For the text-containing cell, return its midpoint in (X, Y) coordinate format. 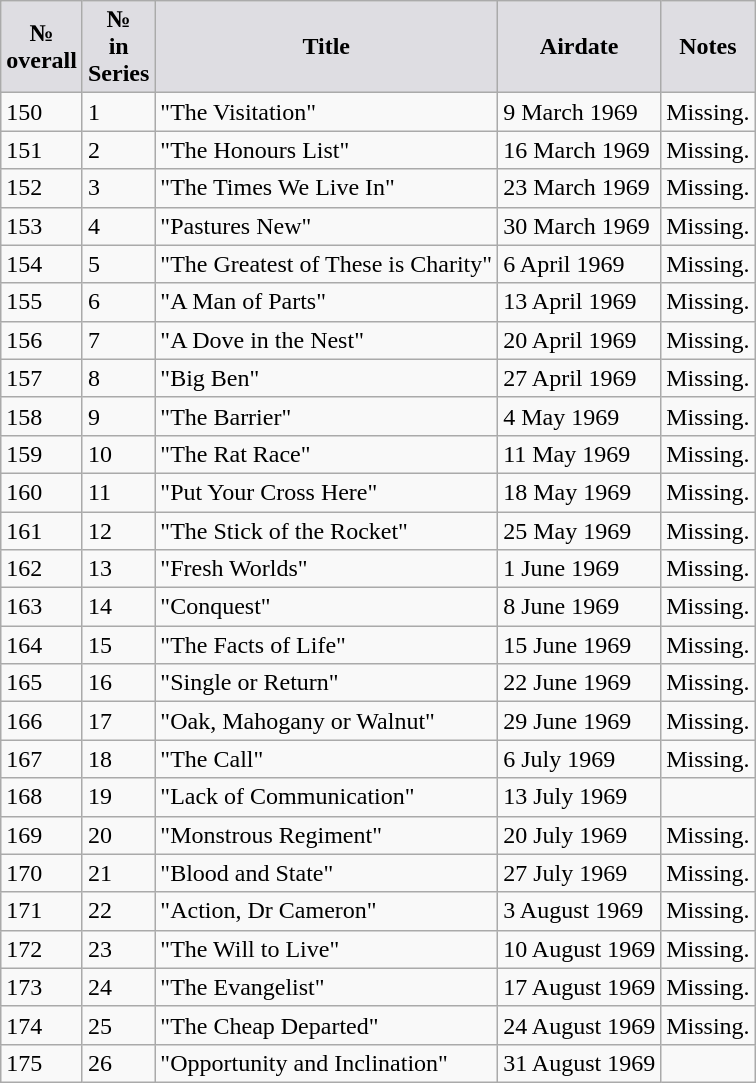
174 (42, 1025)
"Fresh Worlds" (326, 569)
161 (42, 531)
10 August 1969 (580, 949)
158 (42, 416)
"The Visitation" (326, 112)
8 June 1969 (580, 607)
13 April 1969 (580, 302)
159 (42, 454)
6 July 1969 (580, 759)
24 August 1969 (580, 1025)
6 (118, 302)
20 April 1969 (580, 340)
"Monstrous Regiment" (326, 835)
№inSeries (118, 47)
4 (118, 226)
170 (42, 873)
166 (42, 721)
164 (42, 645)
151 (42, 150)
3 August 1969 (580, 911)
150 (42, 112)
"Pastures New" (326, 226)
"The Cheap Departed" (326, 1025)
171 (42, 911)
30 March 1969 (580, 226)
"The Rat Race" (326, 454)
7 (118, 340)
13 (118, 569)
"The Facts of Life" (326, 645)
"The Greatest of These is Charity" (326, 264)
2 (118, 150)
Airdate (580, 47)
"Big Ben" (326, 378)
"Opportunity and Inclination" (326, 1063)
163 (42, 607)
11 (118, 492)
17 August 1969 (580, 987)
152 (42, 188)
"Conquest" (326, 607)
168 (42, 797)
16 March 1969 (580, 150)
22 June 1969 (580, 683)
"The Stick of the Rocket" (326, 531)
155 (42, 302)
25 (118, 1025)
172 (42, 949)
13 July 1969 (580, 797)
167 (42, 759)
5 (118, 264)
4 May 1969 (580, 416)
27 July 1969 (580, 873)
"Action, Dr Cameron" (326, 911)
160 (42, 492)
154 (42, 264)
169 (42, 835)
12 (118, 531)
"Oak, Mahogany or Walnut" (326, 721)
"The Will to Live" (326, 949)
24 (118, 987)
"The Evangelist" (326, 987)
"Lack of Communication" (326, 797)
16 (118, 683)
"The Times We Live In" (326, 188)
"Blood and State" (326, 873)
3 (118, 188)
153 (42, 226)
23 (118, 949)
9 (118, 416)
"Put Your Cross Here" (326, 492)
"The Call" (326, 759)
"The Honours List" (326, 150)
8 (118, 378)
9 March 1969 (580, 112)
6 April 1969 (580, 264)
15 (118, 645)
1 (118, 112)
10 (118, 454)
29 June 1969 (580, 721)
21 (118, 873)
15 June 1969 (580, 645)
20 (118, 835)
26 (118, 1063)
№overall (42, 47)
1 June 1969 (580, 569)
31 August 1969 (580, 1063)
"A Dove in the Nest" (326, 340)
27 April 1969 (580, 378)
156 (42, 340)
18 May 1969 (580, 492)
175 (42, 1063)
19 (118, 797)
157 (42, 378)
"Single or Return" (326, 683)
23 March 1969 (580, 188)
20 July 1969 (580, 835)
165 (42, 683)
Title (326, 47)
25 May 1969 (580, 531)
11 May 1969 (580, 454)
162 (42, 569)
Notes (708, 47)
22 (118, 911)
14 (118, 607)
"The Barrier" (326, 416)
"A Man of Parts" (326, 302)
17 (118, 721)
173 (42, 987)
18 (118, 759)
